Identify which cell holds the provided text, then report its [x, y] central coordinate. 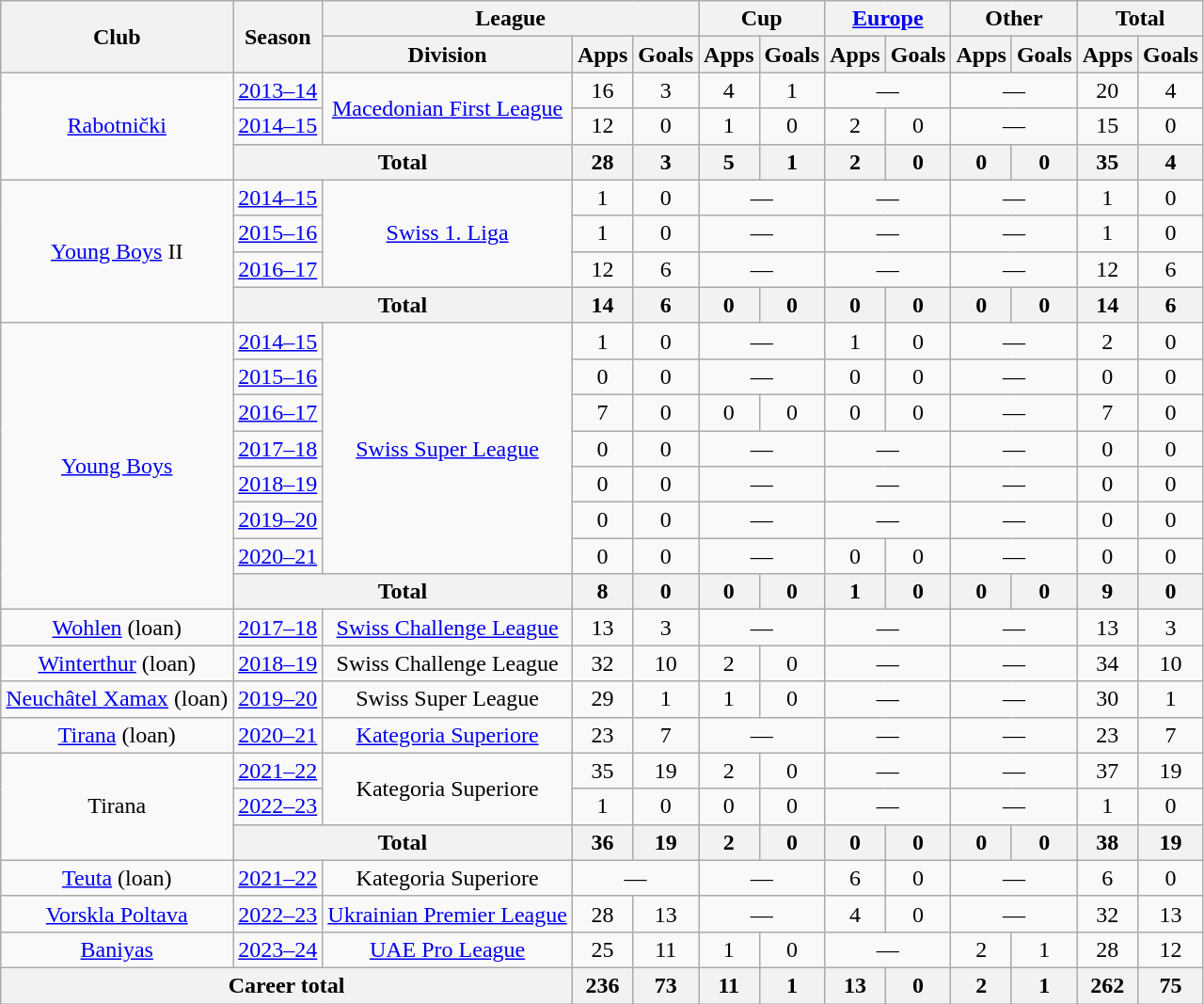
25 [602, 949]
Cup [762, 19]
Club [117, 37]
29 [602, 699]
37 [1107, 771]
Baniyas [117, 949]
236 [602, 985]
20 [1107, 90]
2013–14 [278, 90]
36 [602, 842]
Macedonian First League [448, 108]
30 [1107, 699]
Swiss 1. Liga [448, 233]
8 [602, 592]
9 [1107, 592]
Season [278, 37]
34 [1107, 663]
Division [448, 55]
73 [666, 985]
Other [1014, 19]
Winterthur (loan) [117, 663]
Tirana (loan) [117, 735]
38 [1107, 842]
Ukrainian Premier League [448, 914]
Vorskla Poltava [117, 914]
Young Boys II [117, 251]
Career total [287, 985]
Europe [888, 19]
Rabotnički [117, 126]
2023–24 [278, 949]
16 [602, 90]
15 [1107, 126]
5 [729, 162]
Teuta (loan) [117, 878]
Tirana [117, 806]
262 [1107, 985]
75 [1171, 985]
Young Boys [117, 466]
League [511, 19]
Neuchâtel Xamax (loan) [117, 699]
UAE Pro League [448, 949]
Wohlen (loan) [117, 628]
